Extract the [x, y] coordinate from the center of the cell holding the provided text.  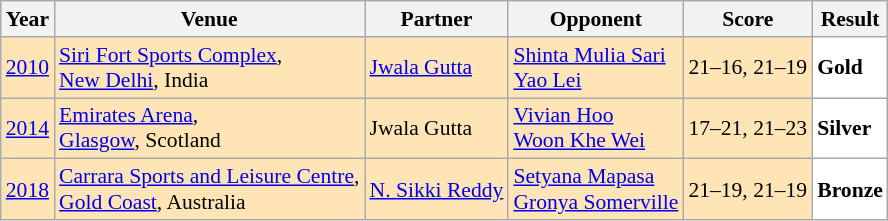
21–16, 21–19 [748, 68]
Year [28, 19]
N. Sikki Reddy [436, 190]
Result [850, 19]
Gold [850, 68]
2010 [28, 68]
Carrara Sports and Leisure Centre,Gold Coast, Australia [209, 190]
Opponent [596, 19]
Partner [436, 19]
2014 [28, 128]
21–19, 21–19 [748, 190]
Bronze [850, 190]
2018 [28, 190]
Siri Fort Sports Complex,New Delhi, India [209, 68]
Score [748, 19]
Setyana Mapasa Gronya Somerville [596, 190]
Shinta Mulia Sari Yao Lei [596, 68]
Venue [209, 19]
Silver [850, 128]
Emirates Arena,Glasgow, Scotland [209, 128]
Vivian Hoo Woon Khe Wei [596, 128]
17–21, 21–23 [748, 128]
